Locate the cell with the specified text and output its [X, Y] center coordinate. 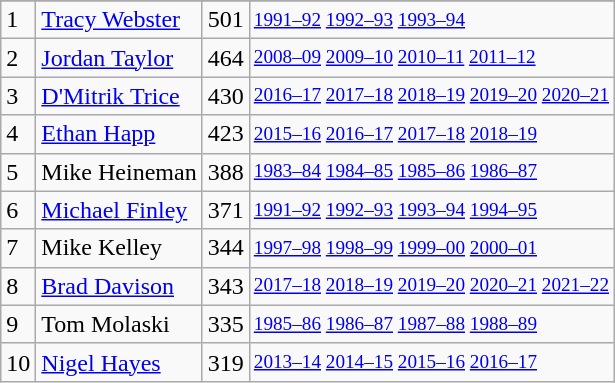
Tom Molaski [119, 324]
2016–17 2017–18 2018–19 2019–20 2020–21 [431, 96]
Tracy Webster [119, 20]
8 [18, 286]
6 [18, 210]
Mike Kelley [119, 248]
464 [226, 58]
344 [226, 248]
2017–18 2018–19 2019–20 2020–21 2021–22 [431, 286]
1991–92 1992–93 1993–94 1994–95 [431, 210]
10 [18, 362]
388 [226, 172]
2008–09 2009–10 2010–11 2011–12 [431, 58]
2015–16 2016–17 2017–18 2018–19 [431, 134]
371 [226, 210]
4 [18, 134]
1 [18, 20]
1997–98 1998–99 1999–00 2000–01 [431, 248]
2 [18, 58]
1991–92 1992–93 1993–94 [431, 20]
430 [226, 96]
2013–14 2014–15 2015–16 2016–17 [431, 362]
Michael Finley [119, 210]
343 [226, 286]
D'Mitrik Trice [119, 96]
Jordan Taylor [119, 58]
Ethan Happ [119, 134]
3 [18, 96]
Nigel Hayes [119, 362]
423 [226, 134]
5 [18, 172]
1983–84 1984–85 1985–86 1986–87 [431, 172]
Brad Davison [119, 286]
501 [226, 20]
Mike Heineman [119, 172]
7 [18, 248]
9 [18, 324]
319 [226, 362]
335 [226, 324]
1985–86 1986–87 1987–88 1988–89 [431, 324]
